Determine the [x, y] coordinate at the center of the cell enclosing the given text.  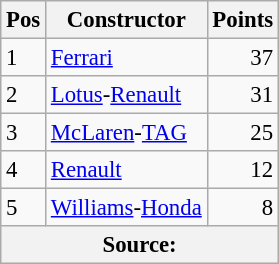
Renault [127, 170]
McLaren-TAG [127, 133]
4 [24, 170]
3 [24, 133]
31 [242, 95]
37 [242, 58]
25 [242, 133]
12 [242, 170]
1 [24, 58]
Ferrari [127, 58]
Source: [140, 245]
5 [24, 208]
Constructor [127, 20]
Points [242, 20]
Williams-Honda [127, 208]
Pos [24, 20]
Lotus-Renault [127, 95]
2 [24, 95]
8 [242, 208]
